For the text-containing cell, return its midpoint in (X, Y) coordinate format. 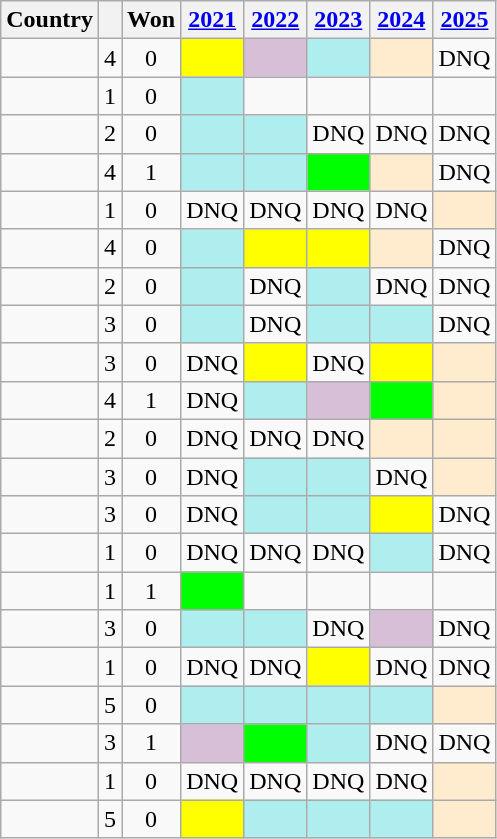
2021 (212, 20)
Country (50, 20)
2024 (402, 20)
Won (152, 20)
2022 (276, 20)
2025 (464, 20)
2023 (338, 20)
